Locate the cell with the specified text and output its [x, y] center coordinate. 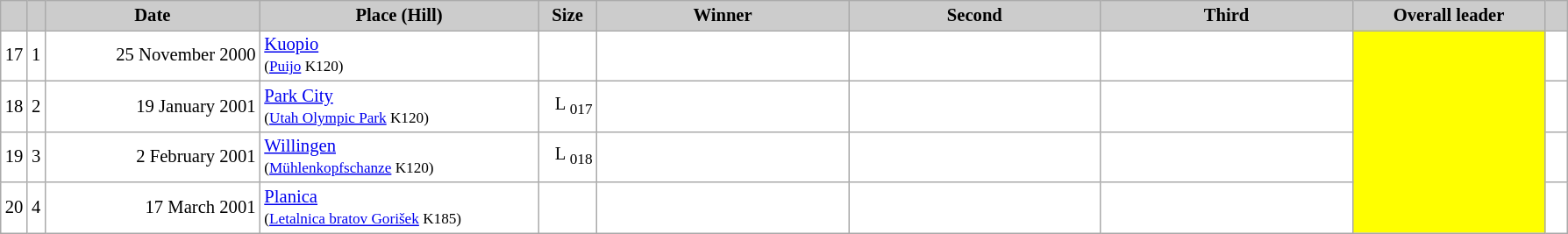
L 017 [568, 106]
Overall leader [1449, 15]
19 January 2001 [153, 106]
1 [36, 55]
19 [14, 157]
Winner [723, 15]
4 [36, 208]
Planica(Letalnica bratov Gorišek K185) [398, 208]
25 November 2000 [153, 55]
Second [975, 15]
3 [36, 157]
Third [1226, 15]
Place (Hill) [398, 15]
17 March 2001 [153, 208]
17 [14, 55]
Willingen(Mühlenkopfschanze K120) [398, 157]
2 [36, 106]
Size [568, 15]
20 [14, 208]
Date [153, 15]
18 [14, 106]
Kuopio(Puijo K120) [398, 55]
Park City(Utah Olympic Park K120) [398, 106]
2 February 2001 [153, 157]
L 018 [568, 157]
